Locate the cell with the specified text and output its (x, y) center coordinate. 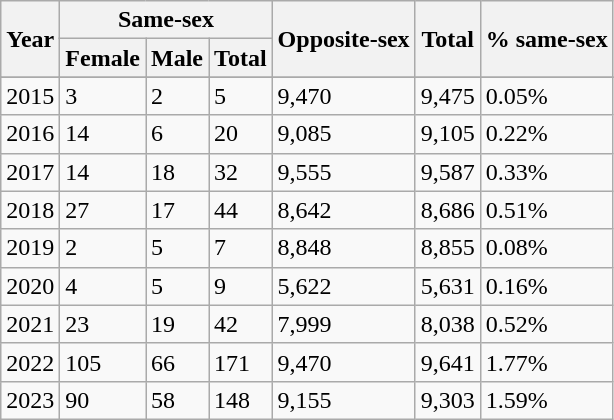
2018 (30, 210)
9,085 (344, 134)
17 (178, 210)
3 (103, 96)
0.05% (546, 96)
Year (30, 39)
23 (103, 324)
0.33% (546, 172)
7 (241, 248)
2021 (30, 324)
2022 (30, 362)
7,999 (344, 324)
9,105 (448, 134)
19 (178, 324)
9,641 (448, 362)
Same-sex (166, 20)
4 (103, 286)
2020 (30, 286)
5,622 (344, 286)
8,686 (448, 210)
8,855 (448, 248)
Female (103, 58)
5,631 (448, 286)
9,303 (448, 400)
0.51% (546, 210)
90 (103, 400)
42 (241, 324)
Male (178, 58)
0.52% (546, 324)
44 (241, 210)
171 (241, 362)
1.59% (546, 400)
32 (241, 172)
0.16% (546, 286)
8,848 (344, 248)
18 (178, 172)
8,642 (344, 210)
2015 (30, 96)
Opposite-sex (344, 39)
9,587 (448, 172)
20 (241, 134)
1.77% (546, 362)
6 (178, 134)
148 (241, 400)
9 (241, 286)
2016 (30, 134)
9,155 (344, 400)
58 (178, 400)
105 (103, 362)
2019 (30, 248)
0.08% (546, 248)
2023 (30, 400)
66 (178, 362)
9,475 (448, 96)
27 (103, 210)
0.22% (546, 134)
8,038 (448, 324)
9,555 (344, 172)
% same-sex (546, 39)
2017 (30, 172)
